From the cell containing the given text, extract its center point as [x, y] coordinate. 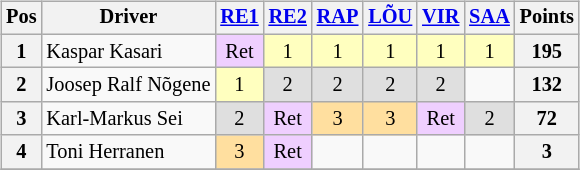
VIR [440, 18]
Kaspar Kasari [128, 51]
Pos [21, 18]
RE1 [239, 18]
SAA [489, 18]
Toni Herranen [128, 152]
Joosep Ralf Nõgene [128, 85]
RE2 [288, 18]
132 [547, 85]
Driver [128, 18]
RAP [338, 18]
Points [547, 18]
Karl-Markus Sei [128, 119]
4 [21, 152]
LÕU [390, 18]
195 [547, 51]
72 [547, 119]
